Search for the cell housing the specified text and yield its (x, y) center coordinate. 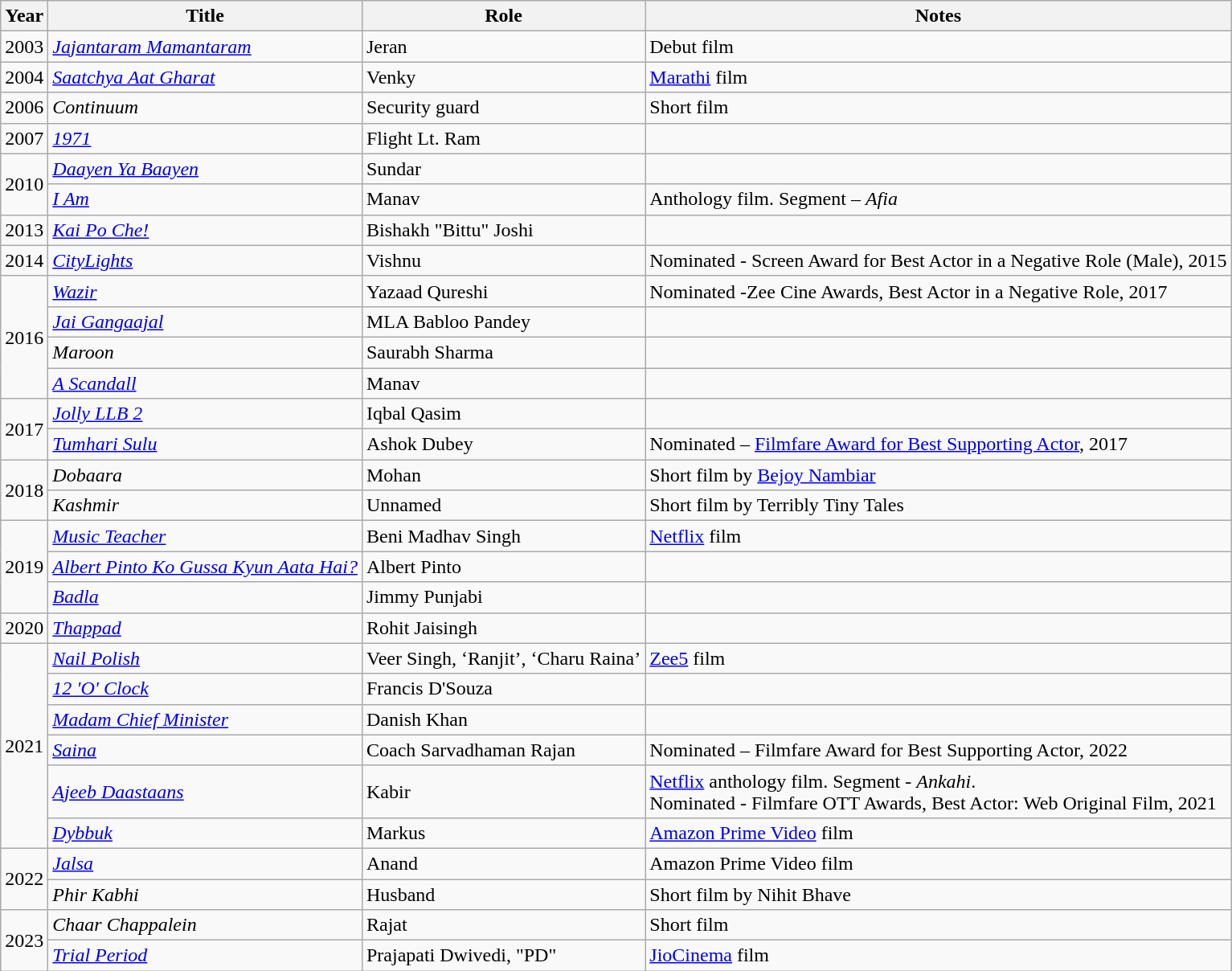
Jalsa (206, 863)
Thappad (206, 628)
Coach Sarvadhaman Rajan (503, 750)
Badla (206, 597)
2020 (24, 628)
Anthology film. Segment – Afia (939, 199)
Chaar Chappalein (206, 925)
Dybbuk (206, 833)
Danish Khan (503, 719)
2021 (24, 746)
Jai Gangaajal (206, 322)
Music Teacher (206, 536)
Bishakh "Bittu" Joshi (503, 230)
Rohit Jaisingh (503, 628)
Daayen Ya Baayen (206, 169)
Short film by Bejoy Nambiar (939, 475)
Security guard (503, 108)
Markus (503, 833)
Tumhari Sulu (206, 445)
Mohan (503, 475)
JioCinema film (939, 956)
Anand (503, 863)
Venky (503, 77)
Jeran (503, 47)
Marathi film (939, 77)
Netflix anthology film. Segment - Ankahi. Nominated - Filmfare OTT Awards, Best Actor: Web Original Film, 2021 (939, 791)
2016 (24, 337)
Netflix film (939, 536)
Ajeeb Daastaans (206, 791)
Debut film (939, 47)
Trial Period (206, 956)
Flight Lt. Ram (503, 138)
Saina (206, 750)
2022 (24, 879)
Zee5 film (939, 658)
Madam Chief Minister (206, 719)
Year (24, 16)
2019 (24, 567)
Nominated - Screen Award for Best Actor in a Negative Role (Male), 2015 (939, 260)
Ashok Dubey (503, 445)
2023 (24, 940)
Albert Pinto (503, 567)
2014 (24, 260)
Saurabh Sharma (503, 352)
Kashmir (206, 506)
CityLights (206, 260)
2003 (24, 47)
Nominated -Zee Cine Awards, Best Actor in a Negative Role, 2017 (939, 291)
Jolly LLB 2 (206, 414)
Beni Madhav Singh (503, 536)
Continuum (206, 108)
Nominated – Filmfare Award for Best Supporting Actor, 2022 (939, 750)
2018 (24, 490)
MLA Babloo Pandey (503, 322)
Maroon (206, 352)
Kai Po Che! (206, 230)
2013 (24, 230)
Sundar (503, 169)
2006 (24, 108)
1971 (206, 138)
Wazir (206, 291)
Iqbal Qasim (503, 414)
Unnamed (503, 506)
I Am (206, 199)
Role (503, 16)
Prajapati Dwivedi, "PD" (503, 956)
Notes (939, 16)
Saatchya Aat Gharat (206, 77)
2007 (24, 138)
Husband (503, 895)
Short film by Terribly Tiny Tales (939, 506)
2010 (24, 184)
Nail Polish (206, 658)
Albert Pinto Ko Gussa Kyun Aata Hai? (206, 567)
Kabir (503, 791)
Vishnu (503, 260)
Phir Kabhi (206, 895)
Jajantaram Mamantaram (206, 47)
Nominated – Filmfare Award for Best Supporting Actor, 2017 (939, 445)
Jimmy Punjabi (503, 597)
Veer Singh, ‘Ranjit’, ‘Charu Raina’ (503, 658)
12 'O' Clock (206, 689)
Dobaara (206, 475)
Title (206, 16)
Yazaad Qureshi (503, 291)
A Scandall (206, 383)
Short film by Nihit Bhave (939, 895)
Francis D'Souza (503, 689)
2017 (24, 429)
2004 (24, 77)
Rajat (503, 925)
